For the text-containing cell, return its midpoint in [X, Y] coordinate format. 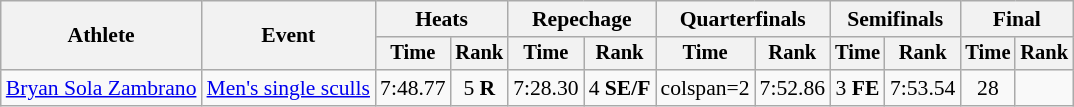
Repechage [582, 19]
7:48.77 [412, 88]
Bryan Sola Zambrano [102, 88]
Men's single sculls [289, 88]
7:52.86 [792, 88]
5 R [480, 88]
Quarterfinals [744, 19]
Event [289, 36]
4 SE/F [620, 88]
7:53.54 [922, 88]
Athlete [102, 36]
28 [988, 88]
7:28.30 [546, 88]
Semifinals [895, 19]
colspan=2 [706, 88]
3 FE [858, 88]
Heats [442, 19]
Final [1016, 19]
